For the text-containing cell, return its midpoint in (X, Y) coordinate format. 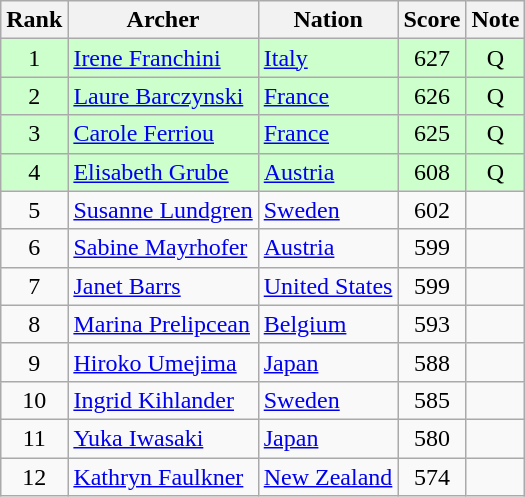
Elisabeth Grube (163, 172)
626 (432, 96)
10 (34, 400)
Belgium (328, 324)
627 (432, 58)
Score (432, 20)
608 (432, 172)
New Zealand (328, 477)
Laure Barczynski (163, 96)
1 (34, 58)
Hiroko Umejima (163, 362)
7 (34, 286)
2 (34, 96)
3 (34, 134)
9 (34, 362)
Marina Prelipcean (163, 324)
Yuka Iwasaki (163, 438)
Archer (163, 20)
Ingrid Kihlander (163, 400)
6 (34, 248)
United States (328, 286)
602 (432, 210)
574 (432, 477)
8 (34, 324)
Janet Barrs (163, 286)
Nation (328, 20)
588 (432, 362)
5 (34, 210)
11 (34, 438)
Irene Franchini (163, 58)
Carole Ferriou (163, 134)
4 (34, 172)
Italy (328, 58)
Kathryn Faulkner (163, 477)
Susanne Lundgren (163, 210)
580 (432, 438)
Sabine Mayrhofer (163, 248)
625 (432, 134)
Note (496, 20)
593 (432, 324)
12 (34, 477)
585 (432, 400)
Rank (34, 20)
